Detect which cell encompasses the target text, then output its [x, y] center coordinate. 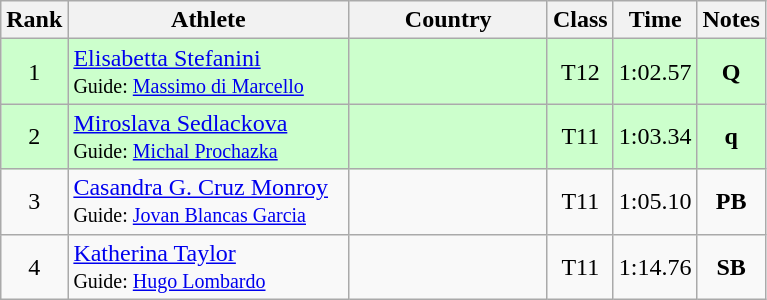
Country [448, 20]
1:14.76 [655, 266]
1:05.10 [655, 202]
Casandra G. Cruz MonroyGuide: Jovan Blancas Garcia [208, 202]
Class [580, 20]
Katherina TaylorGuide: Hugo Lombardo [208, 266]
Athlete [208, 20]
q [731, 136]
1:02.57 [655, 72]
3 [34, 202]
Rank [34, 20]
1 [34, 72]
T12 [580, 72]
Elisabetta StefaniniGuide: Massimo di Marcello [208, 72]
2 [34, 136]
PB [731, 202]
Time [655, 20]
Q [731, 72]
Notes [731, 20]
Miroslava SedlackovaGuide: Michal Prochazka [208, 136]
1:03.34 [655, 136]
4 [34, 266]
SB [731, 266]
